Extract the (x, y) coordinate from the center of the cell holding the provided text.  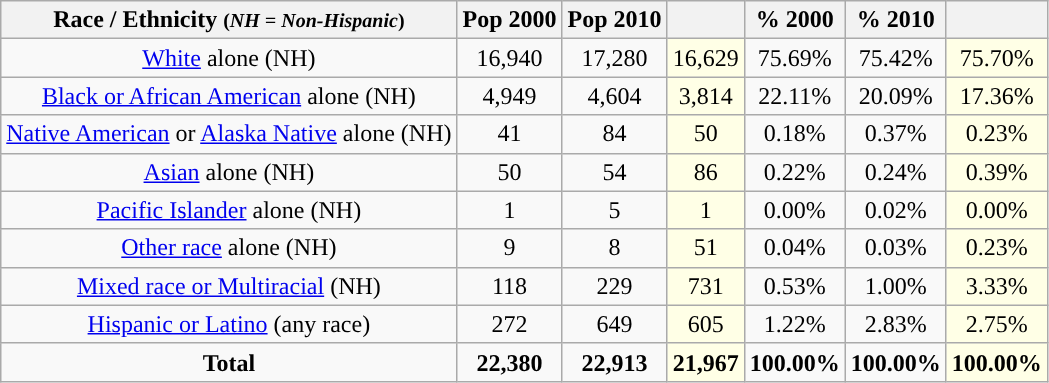
75.69% (794, 58)
Pacific Islander alone (NH) (229, 210)
16,629 (706, 58)
Race / Ethnicity (NH = Non-Hispanic) (229, 20)
0.53% (794, 286)
118 (510, 286)
1.22% (794, 324)
% 2000 (794, 20)
84 (614, 134)
17.36% (996, 96)
White alone (NH) (229, 58)
9 (510, 248)
86 (706, 172)
21,967 (706, 362)
0.04% (794, 248)
272 (510, 324)
Pop 2010 (614, 20)
16,940 (510, 58)
17,280 (614, 58)
Pop 2000 (510, 20)
649 (614, 324)
Other race alone (NH) (229, 248)
54 (614, 172)
4,604 (614, 96)
5 (614, 210)
41 (510, 134)
Mixed race or Multiracial (NH) (229, 286)
0.22% (794, 172)
731 (706, 286)
0.39% (996, 172)
75.42% (896, 58)
0.02% (896, 210)
0.24% (896, 172)
51 (706, 248)
605 (706, 324)
Native American or Alaska Native alone (NH) (229, 134)
Black or African American alone (NH) (229, 96)
20.09% (896, 96)
0.18% (794, 134)
3.33% (996, 286)
Asian alone (NH) (229, 172)
8 (614, 248)
3,814 (706, 96)
Total (229, 362)
% 2010 (896, 20)
0.03% (896, 248)
Hispanic or Latino (any race) (229, 324)
0.37% (896, 134)
75.70% (996, 58)
4,949 (510, 96)
2.75% (996, 324)
22,913 (614, 362)
229 (614, 286)
2.83% (896, 324)
22.11% (794, 96)
1.00% (896, 286)
22,380 (510, 362)
